From the cell containing the given text, extract its center point as [x, y] coordinate. 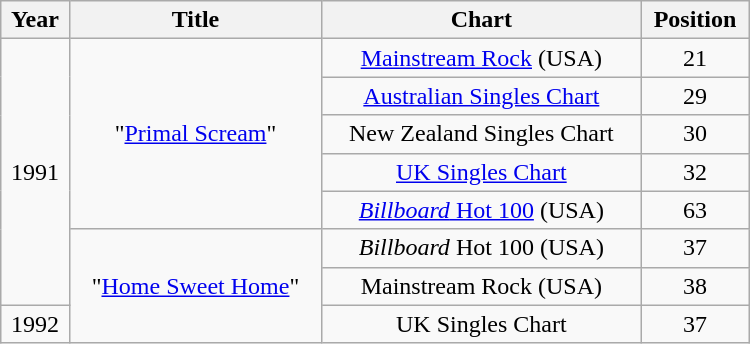
Australian Singles Chart [482, 96]
30 [695, 134]
29 [695, 96]
1992 [35, 324]
Year [35, 20]
32 [695, 172]
21 [695, 58]
"Primal Scream" [196, 134]
63 [695, 210]
Title [196, 20]
Chart [482, 20]
New Zealand Singles Chart [482, 134]
1991 [35, 172]
"Home Sweet Home" [196, 286]
38 [695, 286]
Position [695, 20]
